For the text-containing cell, return its midpoint in [X, Y] coordinate format. 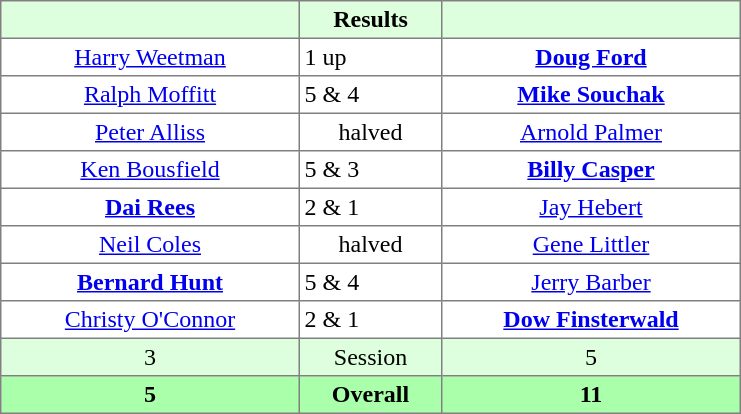
Results [370, 20]
1 up [370, 57]
Bernard Hunt [150, 282]
Neil Coles [150, 245]
Ralph Moffitt [150, 95]
Jerry Barber [591, 282]
Arnold Palmer [591, 132]
Dow Finsterwald [591, 320]
Harry Weetman [150, 57]
Overall [370, 395]
Doug Ford [591, 57]
11 [591, 395]
Ken Bousfield [150, 170]
Billy Casper [591, 170]
Christy O'Connor [150, 320]
Mike Souchak [591, 95]
Gene Littler [591, 245]
Peter Alliss [150, 132]
5 & 3 [370, 170]
Session [370, 357]
3 [150, 357]
Dai Rees [150, 207]
Jay Hebert [591, 207]
